Output the [X, Y] coordinate of the center of the cell containing the given text.  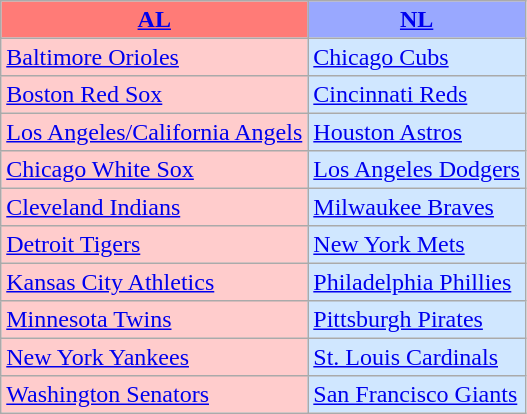
Cincinnati Reds [417, 94]
Minnesota Twins [154, 318]
San Francisco Giants [417, 394]
New York Yankees [154, 356]
Kansas City Athletics [154, 282]
Baltimore Orioles [154, 56]
Washington Senators [154, 394]
St. Louis Cardinals [417, 356]
Detroit Tigers [154, 244]
Cleveland Indians [154, 206]
Chicago White Sox [154, 170]
Philadelphia Phillies [417, 282]
New York Mets [417, 244]
Houston Astros [417, 132]
AL [154, 20]
Milwaukee Braves [417, 206]
Pittsburgh Pirates [417, 318]
Chicago Cubs [417, 56]
Boston Red Sox [154, 94]
NL [417, 20]
Los Angeles Dodgers [417, 170]
Los Angeles/California Angels [154, 132]
